Identify which cell holds the provided text, then report its (x, y) central coordinate. 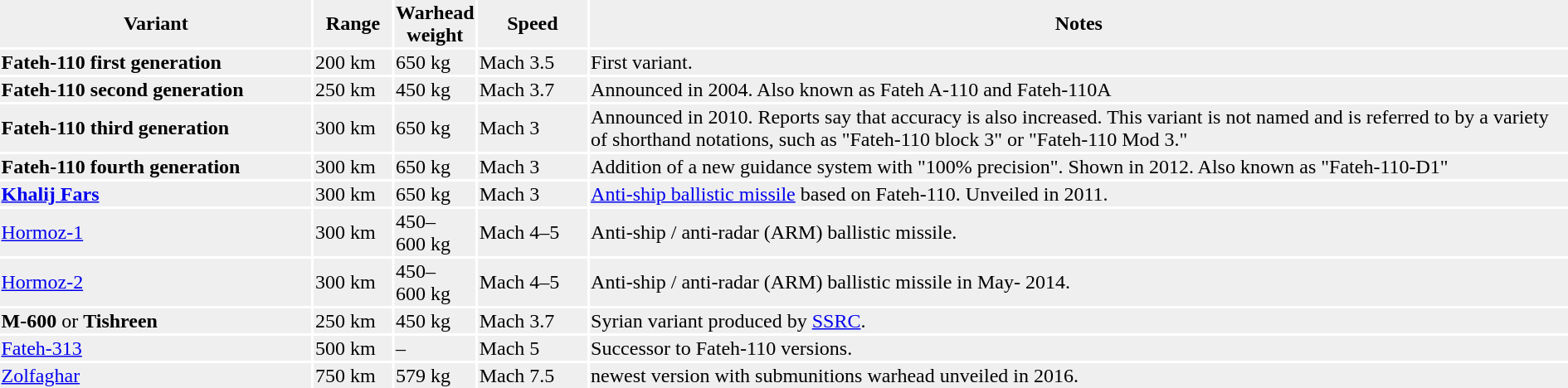
Announced in 2004. Also known as Fateh A-110 and Fateh-110A (1079, 90)
750 km (353, 376)
Mach 7.5 (533, 376)
Anti-ship / anti-radar (ARM) ballistic missile in May- 2014. (1079, 282)
Hormoz-2 (156, 282)
Addition of a new guidance system with "100% precision". Shown in 2012. Also known as "Fateh-110-D1" (1079, 167)
Fateh-110 fourth generation (156, 167)
Syrian variant produced by SSRC. (1079, 321)
Zolfaghar (156, 376)
Variant (156, 23)
Anti-ship / anti-radar (ARM) ballistic missile. (1079, 232)
Warhead weight (435, 23)
First variant. (1079, 62)
579 kg (435, 376)
M-600 or Tishreen (156, 321)
Fateh-110 second generation (156, 90)
newest version with submunitions warhead unveiled in 2016. (1079, 376)
Fateh-110 third generation (156, 128)
Range (353, 23)
Khalij Fars (156, 194)
– (435, 348)
Anti-ship ballistic missile based on Fateh-110. Unveiled in 2011. (1079, 194)
500 km (353, 348)
Fateh-313 (156, 348)
Mach 3.5 (533, 62)
Fateh-110 first generation (156, 62)
200 km (353, 62)
Notes (1079, 23)
Successor to Fateh-110 versions. (1079, 348)
Hormoz-1 (156, 232)
Mach 5 (533, 348)
Speed (533, 23)
